Search for the cell housing the specified text and yield its (X, Y) center coordinate. 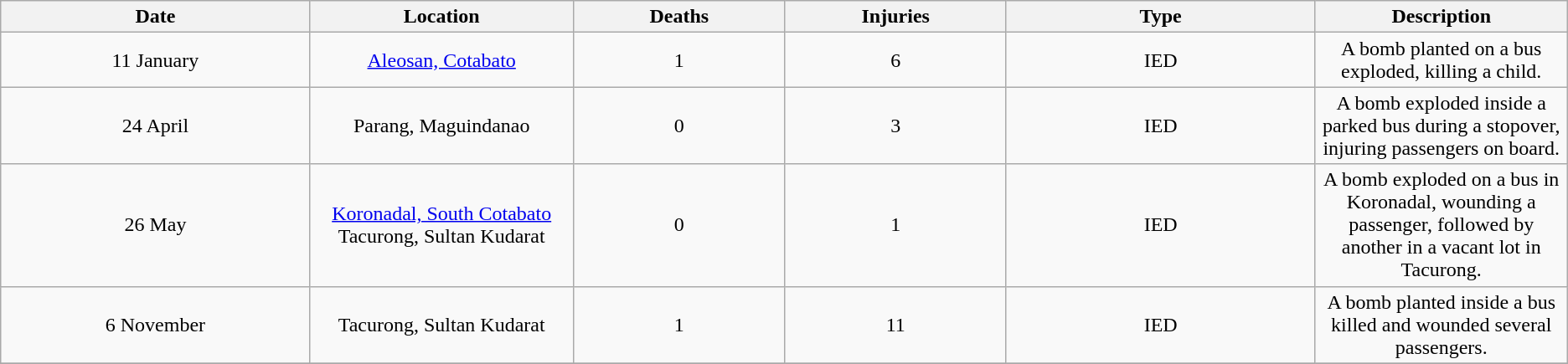
11 January (156, 60)
6 (895, 60)
3 (895, 126)
11 (895, 325)
Type (1161, 17)
Deaths (678, 17)
Description (1441, 17)
6 November (156, 325)
A bomb exploded on a bus in Koronadal, wounding a passenger, followed by another in a vacant lot in Tacurong. (1441, 225)
Location (441, 17)
Parang, Maguindanao (441, 126)
Tacurong, Sultan Kudarat (441, 325)
Aleosan, Cotabato (441, 60)
Injuries (895, 17)
Date (156, 17)
24 April (156, 126)
Koronadal, South CotabatoTacurong, Sultan Kudarat (441, 225)
A bomb exploded inside a parked bus during a stopover, injuring passengers on board. (1441, 126)
A bomb planted inside a bus killed and wounded several passengers. (1441, 325)
26 May (156, 225)
A bomb planted on a bus exploded, killing a child. (1441, 60)
